Scan for the cell matching the given text and deliver its [X, Y] coordinate at center. 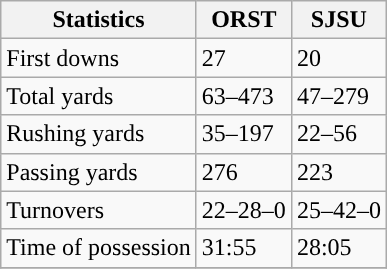
Passing yards [99, 172]
223 [338, 172]
28:05 [338, 248]
20 [338, 58]
63–473 [244, 96]
47–279 [338, 96]
22–56 [338, 134]
First downs [99, 58]
ORST [244, 20]
Total yards [99, 96]
31:55 [244, 248]
Statistics [99, 20]
27 [244, 58]
Time of possession [99, 248]
SJSU [338, 20]
Turnovers [99, 210]
22–28–0 [244, 210]
276 [244, 172]
Rushing yards [99, 134]
35–197 [244, 134]
25–42–0 [338, 210]
